Return [x, y] of the center of cell containing provided text 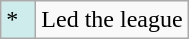
* [18, 20]
Led the league [112, 20]
